Return (X, Y) of the center of cell containing provided text 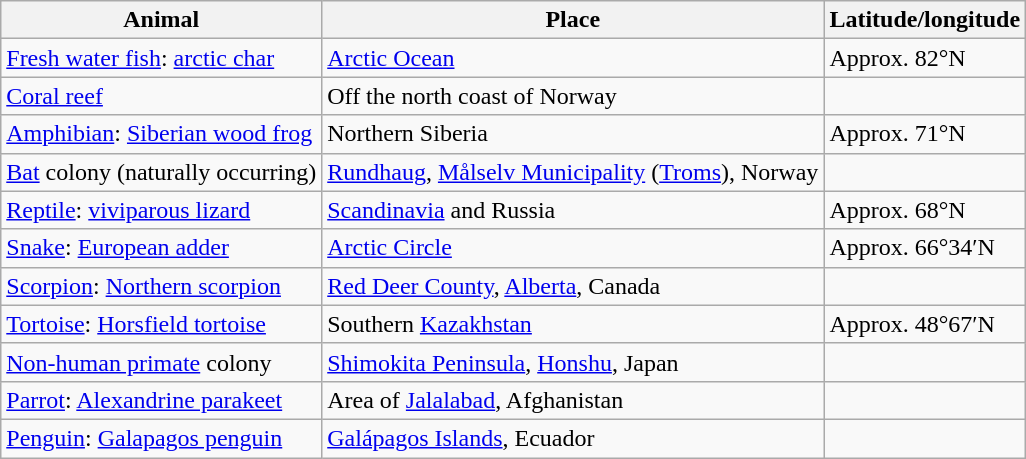
Coral reef (162, 96)
Approx. 71°N (925, 134)
Rundhaug, Målselv Municipality (Troms), Norway (573, 172)
Amphibian: Siberian wood frog (162, 134)
Area of Jalalabad, Afghanistan (573, 400)
Approx. 48°67′N (925, 324)
Southern Kazakhstan (573, 324)
Galápagos Islands, Ecuador (573, 438)
Non-human primate colony (162, 362)
Off the north coast of Norway (573, 96)
Approx. 66°34′N (925, 248)
Tortoise: Horsfield tortoise (162, 324)
Northern Siberia (573, 134)
Arctic Ocean (573, 58)
Red Deer County, Alberta, Canada (573, 286)
Snake: European adder (162, 248)
Bat colony (naturally occurring) (162, 172)
Penguin: Galapagos penguin (162, 438)
Animal (162, 20)
Approx. 82°N (925, 58)
Scandinavia and Russia (573, 210)
Place (573, 20)
Shimokita Peninsula, Honshu, Japan (573, 362)
Scorpion: Northern scorpion (162, 286)
Latitude/longitude (925, 20)
Parrot: Alexandrine parakeet (162, 400)
Reptile: viviparous lizard (162, 210)
Fresh water fish: arctic char (162, 58)
Approx. 68°N (925, 210)
Arctic Circle (573, 248)
